Search for the cell housing the specified text and yield its (X, Y) center coordinate. 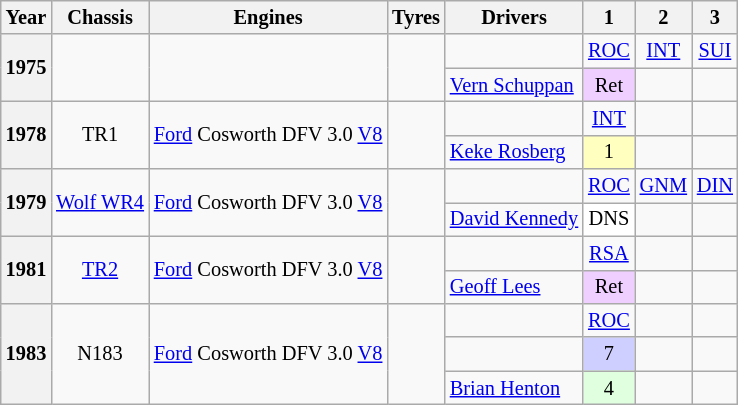
1979 (26, 202)
GNM (664, 186)
4 (609, 388)
DIN (715, 186)
Wolf WR4 (100, 202)
DNS (609, 219)
2 (664, 17)
RSA (609, 253)
Chassis (100, 17)
N183 (100, 354)
1978 (26, 134)
1975 (26, 68)
Year (26, 17)
Tyres (416, 17)
Engines (268, 17)
David Kennedy (514, 219)
SUI (715, 51)
TR2 (100, 270)
TR1 (100, 134)
Geoff Lees (514, 287)
7 (609, 354)
Drivers (514, 17)
Keke Rosberg (514, 152)
Brian Henton (514, 388)
Vern Schuppan (514, 85)
1981 (26, 270)
1983 (26, 354)
3 (715, 17)
